Search for the cell housing the specified text and yield its [x, y] center coordinate. 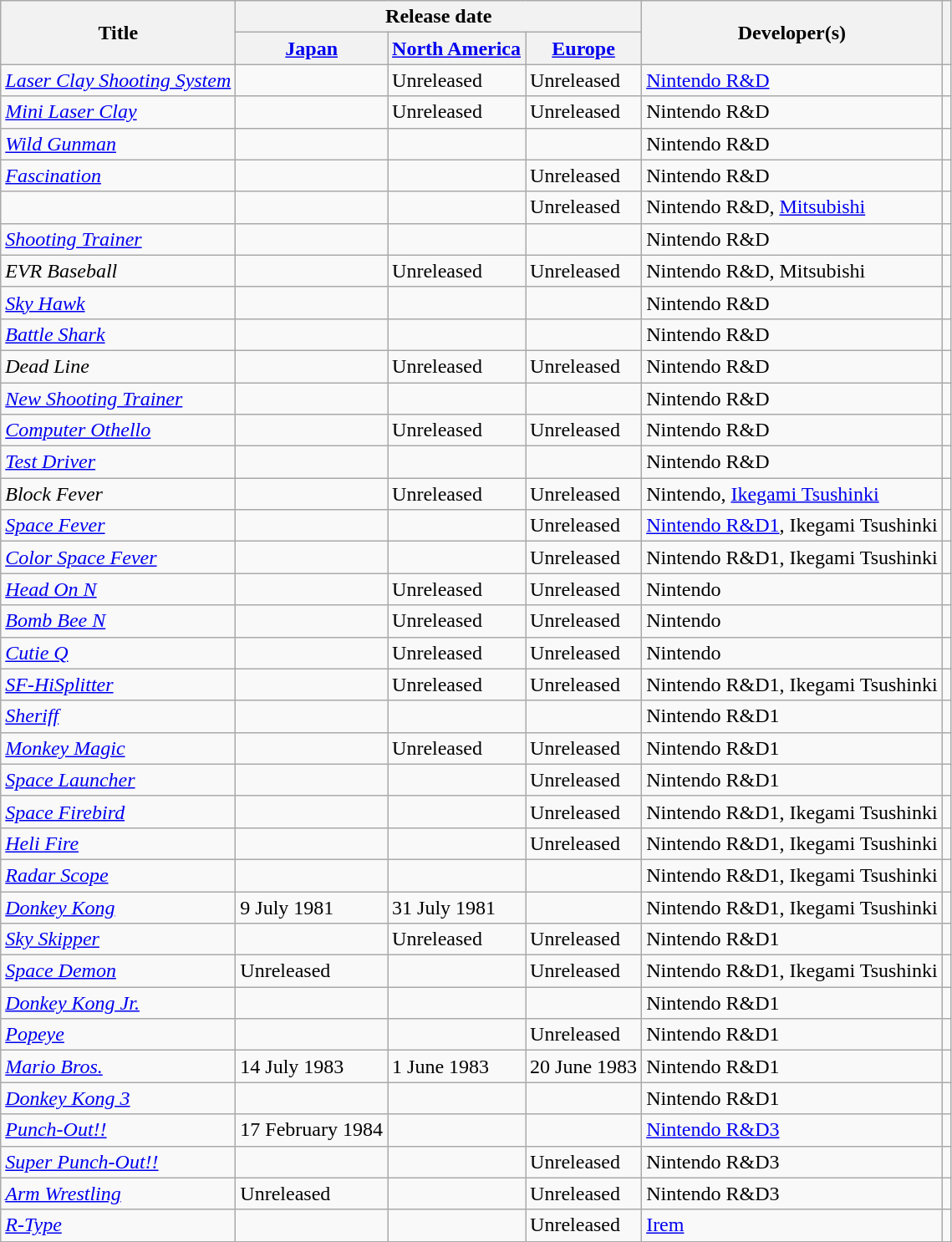
Title [119, 33]
Space Fever [119, 526]
Nintendo, Ikegami Tsushinki [792, 494]
Donkey Kong [119, 907]
Space Firebird [119, 812]
Mario Bros. [119, 1066]
Wild Gunman [119, 144]
Punch-Out!! [119, 1130]
Computer Othello [119, 430]
Bomb Bee N [119, 621]
9 July 1981 [312, 907]
North America [456, 48]
Sky Hawk [119, 303]
Space Demon [119, 971]
Mini Laser Clay [119, 112]
Sheriff [119, 716]
Sky Skipper [119, 939]
Radar Scope [119, 875]
Battle Shark [119, 334]
Popeye [119, 1035]
Irem [792, 1225]
Shooting Trainer [119, 239]
New Shooting Trainer [119, 399]
Fascination [119, 176]
Dead Line [119, 366]
Laser Clay Shooting System [119, 80]
Block Fever [119, 494]
R-Type [119, 1225]
Donkey Kong 3 [119, 1098]
20 June 1983 [583, 1066]
1 June 1983 [456, 1066]
Japan [312, 48]
Heli Fire [119, 843]
Developer(s) [792, 33]
Release date [439, 17]
Head On N [119, 589]
Super Punch-Out!! [119, 1162]
Monkey Magic [119, 748]
14 July 1983 [312, 1066]
31 July 1981 [456, 907]
Arm Wrestling [119, 1194]
17 February 1984 [312, 1130]
Test Driver [119, 462]
Cutie Q [119, 653]
Donkey Kong Jr. [119, 1003]
SF-HiSplitter [119, 685]
EVR Baseball [119, 271]
Europe [583, 48]
Color Space Fever [119, 557]
Space Launcher [119, 780]
